Output the [x, y] coordinate of the center of the cell containing the given text.  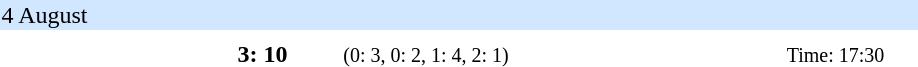
4 August [459, 15]
